Capture the cell that displays the provided text and extract its [X, Y] central coordinate. 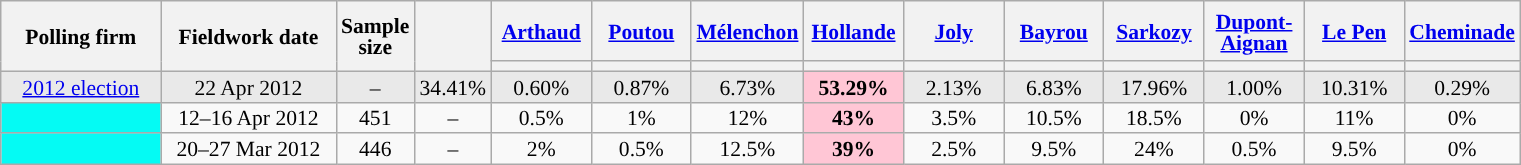
53.29% [853, 86]
43% [853, 118]
2012 election [81, 86]
1.00% [1254, 86]
10.31% [1354, 86]
11% [1354, 118]
446 [375, 150]
Arthaud [541, 31]
2.5% [954, 150]
18.5% [1154, 118]
3.5% [954, 118]
451 [375, 118]
0.29% [1462, 86]
2% [541, 150]
Hollande [853, 31]
Samplesize [375, 36]
1% [641, 118]
Mélenchon [747, 31]
Dupont-Aignan [1254, 31]
Cheminade [1462, 31]
0.87% [641, 86]
Poutou [641, 31]
10.5% [1054, 118]
Bayrou [1054, 31]
Le Pen [1354, 31]
6.83% [1054, 86]
34.41% [452, 86]
Sarkozy [1154, 31]
24% [1154, 150]
20–27 Mar 2012 [248, 150]
22 Apr 2012 [248, 86]
6.73% [747, 86]
17.96% [1154, 86]
0.60% [541, 86]
12.5% [747, 150]
2.13% [954, 86]
39% [853, 150]
12% [747, 118]
12–16 Apr 2012 [248, 118]
Fieldwork date [248, 36]
Polling firm [81, 36]
Joly [954, 31]
